Determine the (x, y) coordinate at the center of the cell enclosing the given text.  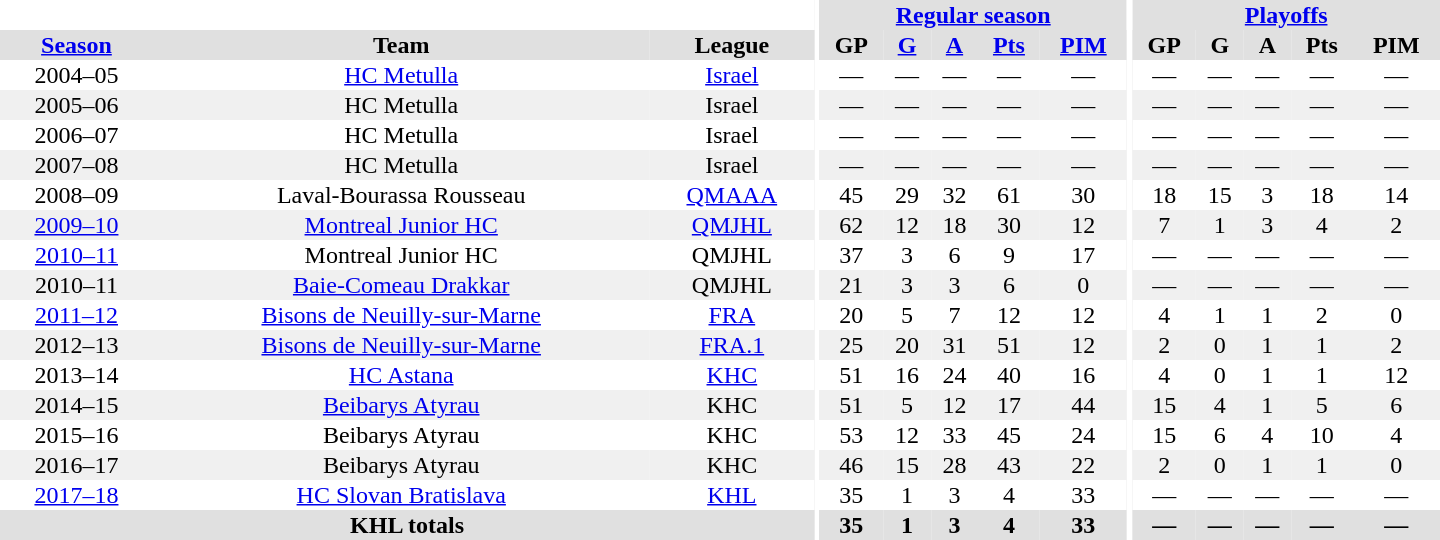
43 (1009, 465)
61 (1009, 195)
46 (851, 465)
Team (402, 45)
21 (851, 285)
29 (906, 195)
HC Astana (402, 375)
HC Slovan Bratislava (402, 495)
28 (954, 465)
2016–17 (76, 465)
2013–14 (76, 375)
2011–12 (76, 315)
2009–10 (76, 225)
9 (1009, 255)
2017–18 (76, 495)
31 (954, 345)
25 (851, 345)
22 (1084, 465)
Baie-Comeau Drakkar (402, 285)
KHL (732, 495)
44 (1084, 405)
2008–09 (76, 195)
Laval-Bourassa Rousseau (402, 195)
2014–15 (76, 405)
10 (1322, 435)
Season (76, 45)
QMAAA (732, 195)
Regular season (973, 15)
62 (851, 225)
40 (1009, 375)
2005–06 (76, 105)
2012–13 (76, 345)
2007–08 (76, 165)
2004–05 (76, 75)
Playoffs (1286, 15)
2015–16 (76, 435)
2006–07 (76, 135)
53 (851, 435)
14 (1396, 195)
KHL totals (407, 525)
FRA (732, 315)
32 (954, 195)
League (732, 45)
37 (851, 255)
FRA.1 (732, 345)
